Determine the [X, Y] coordinate at the center of the cell enclosing the given text.  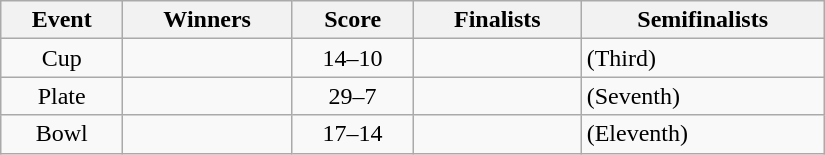
Semifinalists [702, 20]
Cup [62, 58]
Winners [208, 20]
Event [62, 20]
Bowl [62, 134]
Score [353, 20]
Plate [62, 96]
Finalists [498, 20]
29–7 [353, 96]
(Eleventh) [702, 134]
17–14 [353, 134]
(Seventh) [702, 96]
(Third) [702, 58]
14–10 [353, 58]
